Detect which cell encompasses the target text, then output its (x, y) center coordinate. 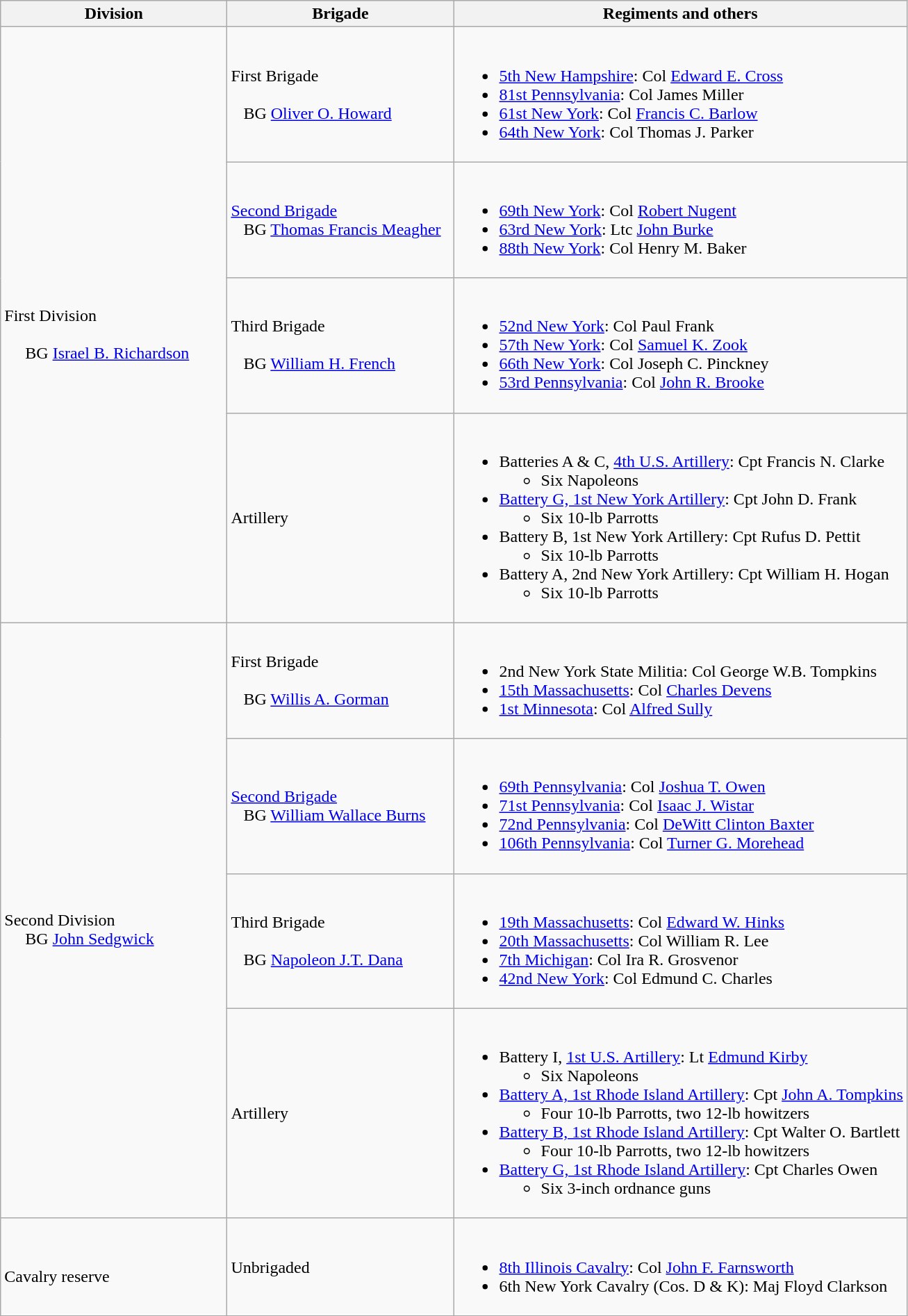
First Brigade BG Willis A. Gorman (340, 681)
52nd New York: Col Paul Frank57th New York: Col Samuel K. Zook66th New York: Col Joseph C. Pinckney53rd Pennsylvania: Col John R. Brooke (680, 345)
Regiments and others (680, 14)
Second Division BG John Sedgwick (114, 920)
Second Brigade BG William Wallace Burns (340, 806)
Division (114, 14)
Third Brigade BG Napoleon J.T. Dana (340, 941)
Third Brigade BG William H. French (340, 345)
69th New York: Col Robert Nugent63rd New York: Ltc John Burke88th New York: Col Henry M. Baker (680, 220)
First Brigade BG Oliver O. Howard (340, 94)
Brigade (340, 14)
2nd New York State Militia: Col George W.B. Tompkins15th Massachusetts: Col Charles Devens1st Minnesota: Col Alfred Sully (680, 681)
First Division BG Israel B. Richardson (114, 325)
Unbrigaded (340, 1267)
Second Brigade BG Thomas Francis Meagher (340, 220)
8th Illinois Cavalry: Col John F. Farnsworth6th New York Cavalry (Cos. D & K): Maj Floyd Clarkson (680, 1267)
19th Massachusetts: Col Edward W. Hinks20th Massachusetts: Col William R. Lee7th Michigan: Col Ira R. Grosvenor42nd New York: Col Edmund C. Charles (680, 941)
Cavalry reserve (114, 1267)
5th New Hampshire: Col Edward E. Cross81st Pennsylvania: Col James Miller61st New York: Col Francis C. Barlow64th New York: Col Thomas J. Parker (680, 94)
